Pinpoint the cell where the given text exists, returning its [X, Y] midpoint coordinate. 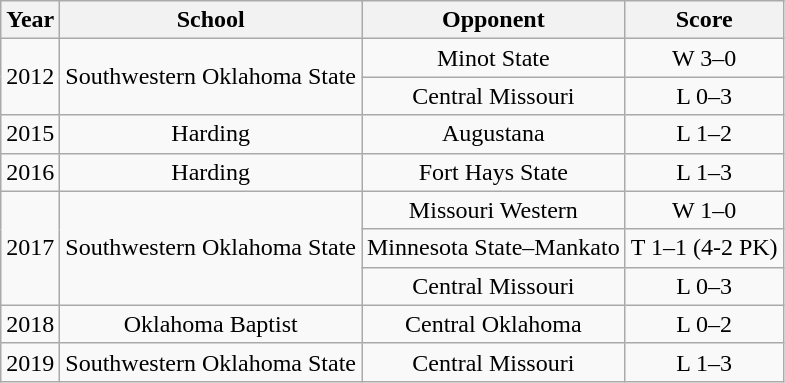
Augustana [494, 134]
2019 [30, 362]
2018 [30, 324]
2015 [30, 134]
Opponent [494, 20]
Score [704, 20]
T 1–1 (4-2 PK) [704, 248]
2012 [30, 77]
L 0–2 [704, 324]
Oklahoma Baptist [211, 324]
Missouri Western [494, 210]
W 1–0 [704, 210]
2017 [30, 248]
L 1–2 [704, 134]
Central Oklahoma [494, 324]
Year [30, 20]
Minnesota State–Mankato [494, 248]
W 3–0 [704, 58]
Fort Hays State [494, 172]
Minot State [494, 58]
School [211, 20]
2016 [30, 172]
